Return [X, Y] of the center of cell containing provided text 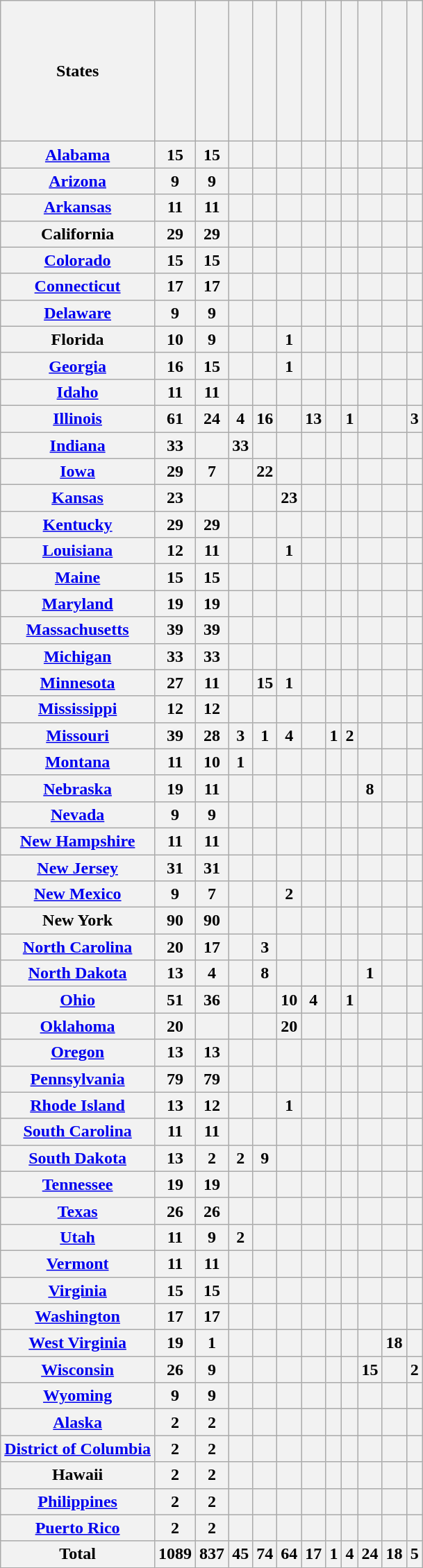
Nevada [78, 815]
States [78, 71]
51 [175, 1000]
North Carolina [78, 947]
Pennsylvania [78, 1079]
Tennessee [78, 1184]
Hawaii [78, 1475]
Rhode Island [78, 1105]
Michigan [78, 656]
Louisiana [78, 551]
Iowa [78, 472]
West Virginia [78, 1343]
Oklahoma [78, 1026]
District of Columbia [78, 1449]
Montana [78, 762]
Nebraska [78, 788]
74 [265, 1554]
Maine [78, 577]
Georgia [78, 366]
22 [265, 472]
36 [213, 1000]
Missouri [78, 735]
Philippines [78, 1501]
South Carolina [78, 1132]
Connecticut [78, 287]
South Dakota [78, 1158]
Massachusetts [78, 630]
Oregon [78, 1053]
Utah [78, 1237]
5 [414, 1554]
27 [175, 683]
Mississippi [78, 709]
Puerto Rico [78, 1528]
1089 [175, 1554]
Idaho [78, 392]
Arkansas [78, 207]
Wyoming [78, 1396]
Alabama [78, 155]
Texas [78, 1211]
Arizona [78, 181]
California [78, 234]
Total [78, 1554]
New Mexico [78, 894]
Florida [78, 339]
Vermont [78, 1263]
Alaska [78, 1422]
Minnesota [78, 683]
61 [175, 418]
45 [240, 1554]
Indiana [78, 445]
28 [213, 735]
Kansas [78, 498]
Washington [78, 1317]
New Hampshire [78, 841]
Maryland [78, 604]
Delaware [78, 313]
Illinois [78, 418]
Wisconsin [78, 1370]
837 [213, 1554]
Virginia [78, 1290]
New York [78, 921]
Kentucky [78, 525]
North Dakota [78, 973]
Colorado [78, 260]
Ohio [78, 1000]
New Jersey [78, 868]
64 [289, 1554]
